Return (x, y) of the center of cell containing provided text 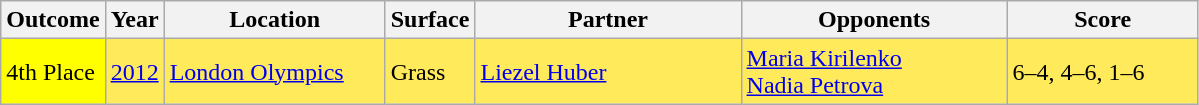
Grass (430, 72)
4th Place (53, 72)
London Olympics (274, 72)
Maria Kirilenko Nadia Petrova (874, 72)
Partner (608, 20)
Outcome (53, 20)
6–4, 4–6, 1–6 (1102, 72)
Year (134, 20)
Score (1102, 20)
Surface (430, 20)
2012 (134, 72)
Liezel Huber (608, 72)
Opponents (874, 20)
Location (274, 20)
